Find where the given text appears and provide that cell's center as [X, Y] coordinate. 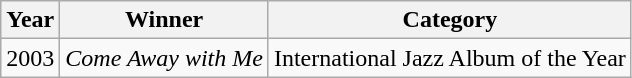
Category [450, 20]
Come Away with Me [164, 58]
Year [30, 20]
International Jazz Album of the Year [450, 58]
2003 [30, 58]
Winner [164, 20]
